Return the (X, Y) coordinate for the center point of the cell that contains the specified text.  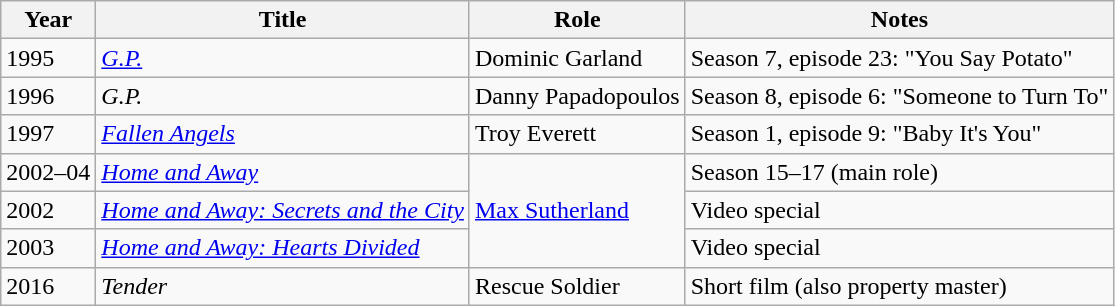
Troy Everett (577, 134)
Fallen Angels (283, 134)
2002–04 (48, 172)
Rescue Soldier (577, 286)
Dominic Garland (577, 58)
Danny Papadopoulos (577, 96)
Tender (283, 286)
2003 (48, 248)
1995 (48, 58)
1997 (48, 134)
1996 (48, 96)
Home and Away: Hearts Divided (283, 248)
2002 (48, 210)
Title (283, 20)
Season 15–17 (main role) (900, 172)
Year (48, 20)
Max Sutherland (577, 210)
Season 8, episode 6: "Someone to Turn To" (900, 96)
Home and Away (283, 172)
Role (577, 20)
Home and Away: Secrets and the City (283, 210)
Notes (900, 20)
Season 7, episode 23: "You Say Potato" (900, 58)
Season 1, episode 9: "Baby It's You" (900, 134)
Short film (also property master) (900, 286)
2016 (48, 286)
